Scan for the cell matching the given text and deliver its [X, Y] coordinate at center. 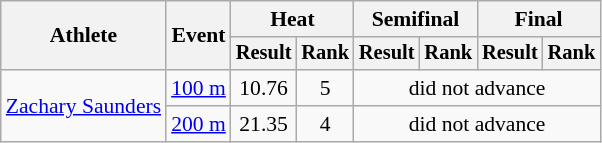
4 [325, 124]
200 m [198, 124]
Event [198, 36]
Athlete [84, 36]
Zachary Saunders [84, 106]
5 [325, 88]
Heat [292, 19]
Semifinal [416, 19]
Final [538, 19]
10.76 [264, 88]
21.35 [264, 124]
100 m [198, 88]
